Provide the (x, y) coordinate of the cell's center where the given text is located.  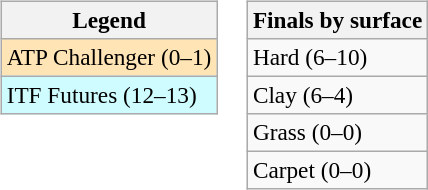
Grass (0–0) (337, 133)
Legend (108, 20)
Carpet (0–0) (337, 171)
Finals by surface (337, 20)
ATP Challenger (0–1) (108, 57)
ITF Futures (12–13) (108, 95)
Clay (6–4) (337, 95)
Hard (6–10) (337, 57)
